Determine the [x, y] coordinate at the center of the cell enclosing the given text.  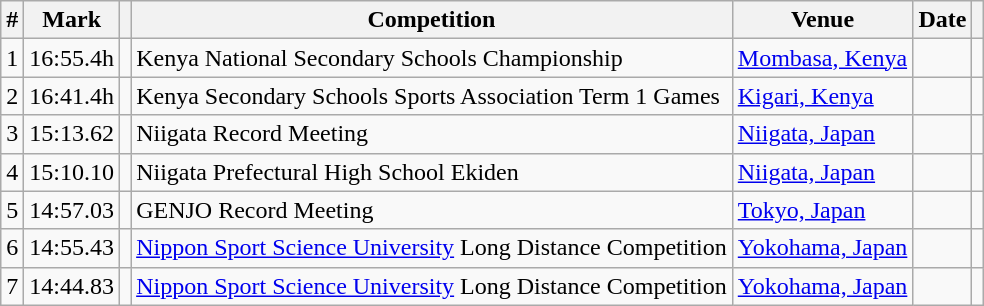
3 [12, 134]
Niigata Prefectural High School Ekiden [432, 172]
14:57.03 [72, 210]
1 [12, 58]
6 [12, 248]
Kenya National Secondary Schools Championship [432, 58]
5 [12, 210]
15:13.62 [72, 134]
2 [12, 96]
Mark [72, 20]
GENJO Record Meeting [432, 210]
Competition [432, 20]
Tokyo, Japan [822, 210]
Niigata Record Meeting [432, 134]
Kigari, Kenya [822, 96]
16:55.4h [72, 58]
4 [12, 172]
16:41.4h [72, 96]
Mombasa, Kenya [822, 58]
15:10.10 [72, 172]
Date [942, 20]
14:44.83 [72, 286]
# [12, 20]
Venue [822, 20]
14:55.43 [72, 248]
Kenya Secondary Schools Sports Association Term 1 Games [432, 96]
7 [12, 286]
